Provide the [X, Y] coordinate of the cell's center where the given text is located.  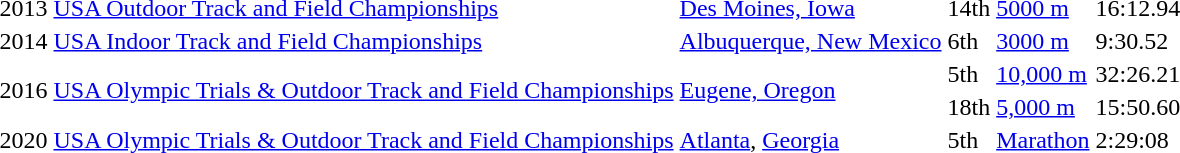
10,000 m [1043, 74]
USA Olympic Trials & Outdoor Track and Field Championships [364, 90]
5,000 m [1043, 107]
18th [969, 107]
Albuquerque, New Mexico [810, 41]
6th [969, 41]
5th [969, 74]
Eugene, Oregon [810, 90]
USA Indoor Track and Field Championships [364, 41]
3000 m [1043, 41]
